Find where the given text appears and provide that cell's center as [x, y] coordinate. 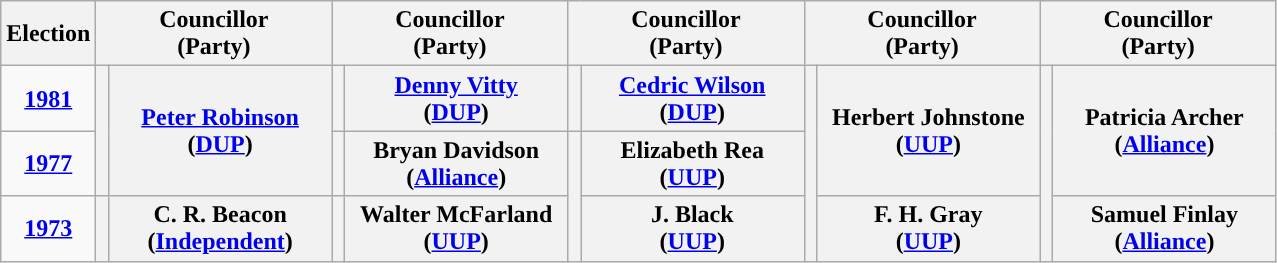
1973 [48, 228]
1977 [48, 164]
Peter Robinson (DUP) [220, 131]
Election [48, 34]
Bryan Davidson (Alliance) [456, 164]
Elizabeth Rea (UUP) [692, 164]
Samuel Finlay (Alliance) [1165, 228]
F. H. Gray (UUP) [929, 228]
Walter McFarland (UUP) [456, 228]
1981 [48, 98]
Herbert Johnstone (UUP) [929, 131]
C. R. Beacon (Independent) [220, 228]
Patricia Archer (Alliance) [1165, 131]
Cedric Wilson (DUP) [692, 98]
J. Black (UUP) [692, 228]
Denny Vitty (DUP) [456, 98]
